Output the [x, y] coordinate of the center of the cell containing the given text.  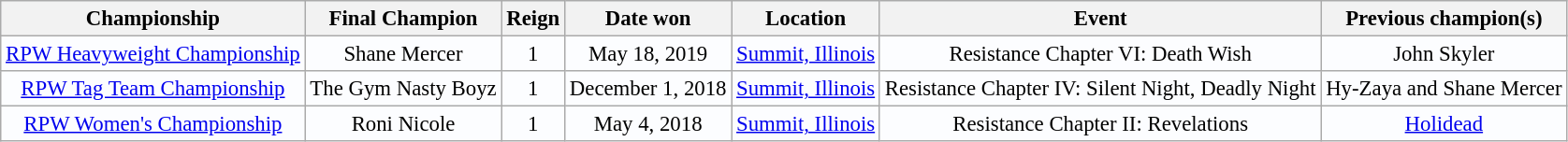
May 18, 2019 [648, 54]
Location [806, 19]
Shane Mercer [403, 54]
Date won [648, 19]
Holidead [1445, 124]
RPW Heavyweight Championship [153, 54]
Resistance Chapter II: Revelations [1100, 124]
Resistance Chapter IV: Silent Night, Deadly Night [1100, 89]
Event [1100, 19]
Hy-Zaya and Shane Mercer [1445, 89]
Resistance Chapter VI: Death Wish [1100, 54]
RPW Women's Championship [153, 124]
December 1, 2018 [648, 89]
Championship [153, 19]
RPW Tag Team Championship [153, 89]
Roni Nicole [403, 124]
May 4, 2018 [648, 124]
The Gym Nasty Boyz [403, 89]
Previous champion(s) [1445, 19]
Final Champion [403, 19]
Reign [533, 19]
John Skyler [1445, 54]
